Return [x, y] of the center of cell containing provided text 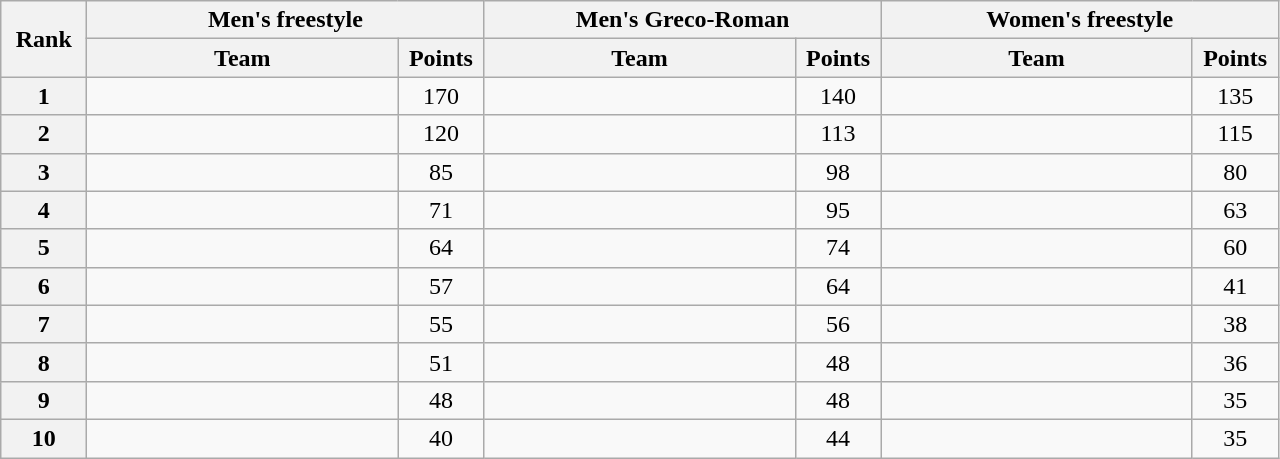
9 [44, 400]
5 [44, 248]
1 [44, 96]
51 [441, 362]
2 [44, 134]
8 [44, 362]
140 [838, 96]
Men's freestyle [286, 20]
56 [838, 324]
40 [441, 438]
7 [44, 324]
135 [1235, 96]
10 [44, 438]
Rank [44, 39]
80 [1235, 172]
74 [838, 248]
4 [44, 210]
113 [838, 134]
115 [1235, 134]
44 [838, 438]
85 [441, 172]
55 [441, 324]
57 [441, 286]
71 [441, 210]
36 [1235, 362]
95 [838, 210]
41 [1235, 286]
63 [1235, 210]
6 [44, 286]
120 [441, 134]
60 [1235, 248]
Women's freestyle [1080, 20]
38 [1235, 324]
Men's Greco-Roman [682, 20]
3 [44, 172]
98 [838, 172]
170 [441, 96]
